Find where the given text appears and provide that cell's center as [X, Y] coordinate. 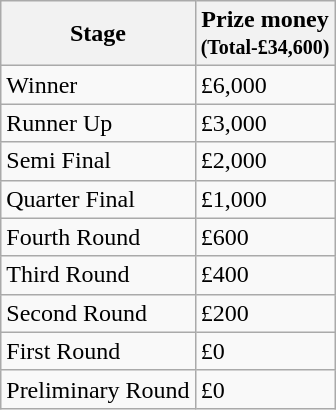
Third Round [98, 275]
Quarter Final [98, 199]
Fourth Round [98, 237]
Stage [98, 34]
£400 [265, 275]
£1,000 [265, 199]
First Round [98, 351]
Preliminary Round [98, 389]
Winner [98, 85]
£600 [265, 237]
£6,000 [265, 85]
Semi Final [98, 161]
Second Round [98, 313]
£3,000 [265, 123]
Prize money(Total-£34,600) [265, 34]
£2,000 [265, 161]
£200 [265, 313]
Runner Up [98, 123]
